Scan for the cell matching the given text and deliver its [X, Y] coordinate at center. 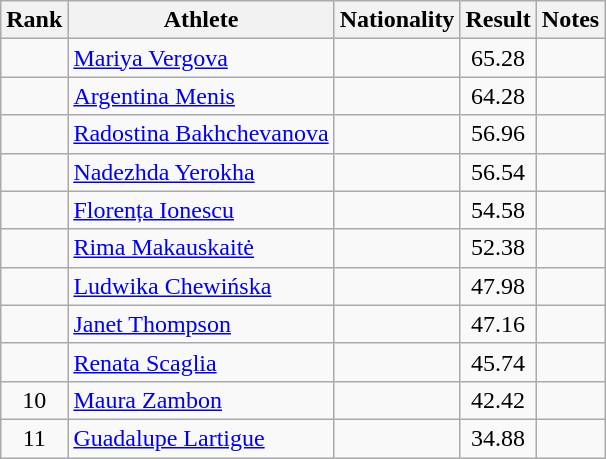
64.28 [498, 96]
11 [34, 438]
Renata Scaglia [201, 362]
42.42 [498, 400]
Rank [34, 20]
Maura Zambon [201, 400]
Guadalupe Lartigue [201, 438]
Argentina Menis [201, 96]
Rima Makauskaitė [201, 248]
Florența Ionescu [201, 210]
34.88 [498, 438]
Notes [570, 20]
10 [34, 400]
Result [498, 20]
52.38 [498, 248]
Athlete [201, 20]
Nationality [397, 20]
47.16 [498, 324]
Nadezhda Yerokha [201, 172]
54.58 [498, 210]
65.28 [498, 58]
56.96 [498, 134]
Janet Thompson [201, 324]
45.74 [498, 362]
Mariya Vergova [201, 58]
47.98 [498, 286]
Radostina Bakhchevanova [201, 134]
56.54 [498, 172]
Ludwika Chewińska [201, 286]
